Return [x, y] of the center of cell containing provided text 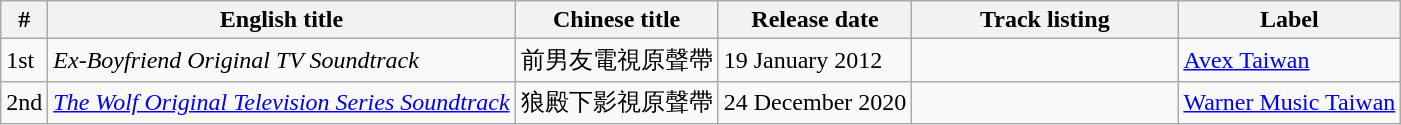
1st [24, 60]
Warner Music Taiwan [1290, 102]
狼殿下影視原聲帶 [616, 102]
24 December 2020 [815, 102]
Avex Taiwan [1290, 60]
Chinese title [616, 20]
The Wolf Original Television Series Soundtrack [282, 102]
2nd [24, 102]
Ex-Boyfriend Original TV Soundtrack [282, 60]
# [24, 20]
English title [282, 20]
19 January 2012 [815, 60]
Track listing [1045, 20]
前男友電視原聲帶 [616, 60]
Label [1290, 20]
Release date [815, 20]
